Identify which cell holds the provided text, then report its (X, Y) central coordinate. 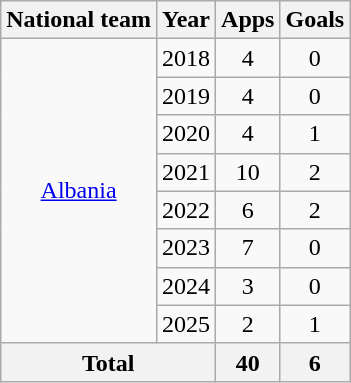
10 (248, 172)
Goals (315, 20)
2022 (186, 210)
3 (248, 286)
2023 (186, 248)
7 (248, 248)
2020 (186, 134)
Total (108, 362)
Year (186, 20)
40 (248, 362)
2019 (186, 96)
Albania (79, 191)
2024 (186, 286)
2021 (186, 172)
Apps (248, 20)
National team (79, 20)
2025 (186, 324)
2018 (186, 58)
